From the cell containing the given text, extract its center point as (X, Y) coordinate. 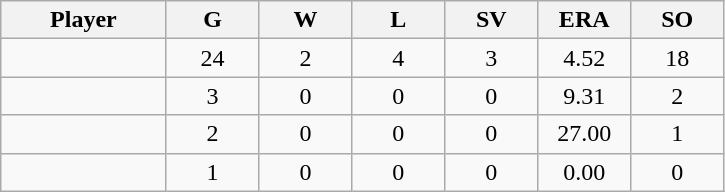
W (306, 20)
4 (398, 58)
27.00 (584, 134)
4.52 (584, 58)
0.00 (584, 172)
L (398, 20)
G (212, 20)
9.31 (584, 96)
SO (678, 20)
Player (84, 20)
24 (212, 58)
18 (678, 58)
SV (492, 20)
ERA (584, 20)
